Return the (x, y) coordinate for the center point of the cell that contains the specified text.  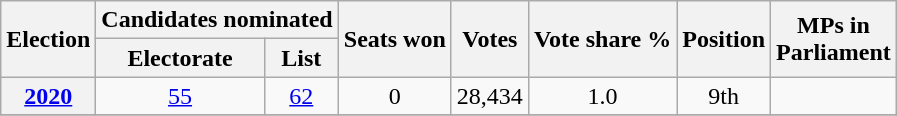
Seats won (394, 39)
MPs inParliament (834, 39)
Candidates nominated (217, 20)
9th (724, 96)
Position (724, 39)
1.0 (602, 96)
28,434 (490, 96)
Votes (490, 39)
55 (180, 96)
Electorate (180, 58)
List (301, 58)
Vote share % (602, 39)
0 (394, 96)
Election (48, 39)
2020 (48, 96)
62 (301, 96)
